Scan for the cell matching the given text and deliver its [x, y] coordinate at center. 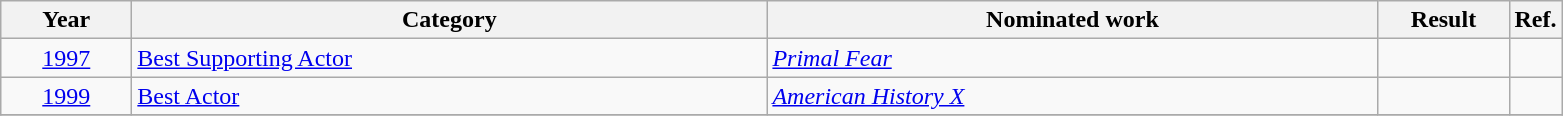
Year [66, 20]
American History X [1072, 96]
Primal Fear [1072, 58]
1999 [66, 96]
1997 [66, 58]
Ref. [1536, 20]
Category [450, 20]
Result [1444, 20]
Best Supporting Actor [450, 58]
Best Actor [450, 96]
Nominated work [1072, 20]
